Identify which cell holds the provided text, then report its (x, y) central coordinate. 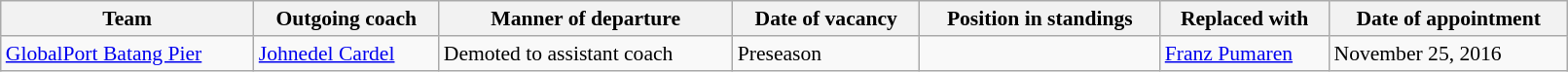
Replaced with (1245, 18)
Franz Pumaren (1245, 54)
Outgoing coach (346, 18)
GlobalPort Batang Pier (128, 54)
Manner of departure (586, 18)
Team (128, 18)
November 25, 2016 (1448, 54)
Demoted to assistant coach (586, 54)
Position in standings (1039, 18)
Preseason (826, 54)
Date of appointment (1448, 18)
Johnedel Cardel (346, 54)
Date of vacancy (826, 18)
